Search for the cell housing the specified text and yield its [x, y] center coordinate. 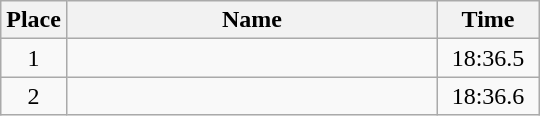
18:36.5 [488, 58]
Place [34, 20]
Name [252, 20]
18:36.6 [488, 96]
Time [488, 20]
2 [34, 96]
1 [34, 58]
